Pinpoint the cell where the given text exists, returning its (X, Y) midpoint coordinate. 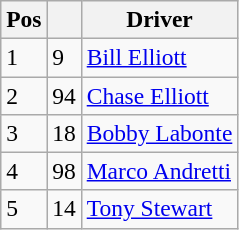
Bobby Labonte (159, 133)
94 (64, 95)
Pos (24, 19)
Chase Elliott (159, 95)
Driver (159, 19)
18 (64, 133)
1 (24, 57)
Marco Andretti (159, 171)
2 (24, 95)
Bill Elliott (159, 57)
5 (24, 209)
4 (24, 171)
9 (64, 57)
3 (24, 133)
Tony Stewart (159, 209)
98 (64, 171)
14 (64, 209)
